Pinpoint the cell where the given text exists, returning its [x, y] midpoint coordinate. 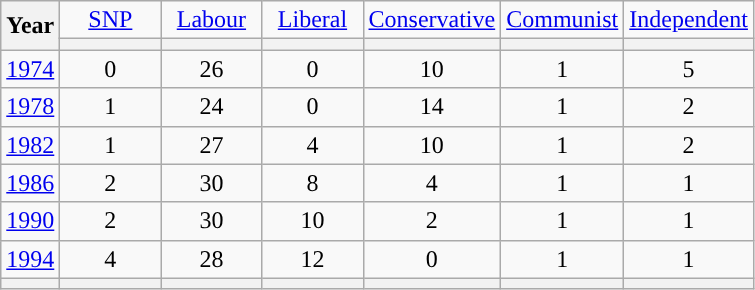
1994 [30, 259]
Conservative [432, 20]
8 [312, 183]
1982 [30, 145]
1978 [30, 107]
14 [432, 107]
27 [212, 145]
28 [212, 259]
12 [312, 259]
SNP [110, 20]
1974 [30, 69]
Labour [212, 20]
1986 [30, 183]
1990 [30, 221]
26 [212, 69]
Independent [689, 20]
Liberal [312, 20]
Communist [562, 20]
24 [212, 107]
Year [30, 26]
5 [689, 69]
